Pinpoint the cell where the given text exists, returning its (X, Y) midpoint coordinate. 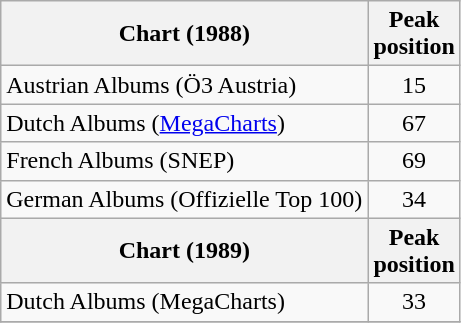
33 (414, 302)
69 (414, 161)
French Albums (SNEP) (184, 161)
Chart (1988) (184, 34)
67 (414, 123)
Austrian Albums (Ö3 Austria) (184, 85)
Chart (1989) (184, 250)
German Albums (Offizielle Top 100) (184, 199)
34 (414, 199)
15 (414, 85)
